From the cell containing the given text, extract its center point as (x, y) coordinate. 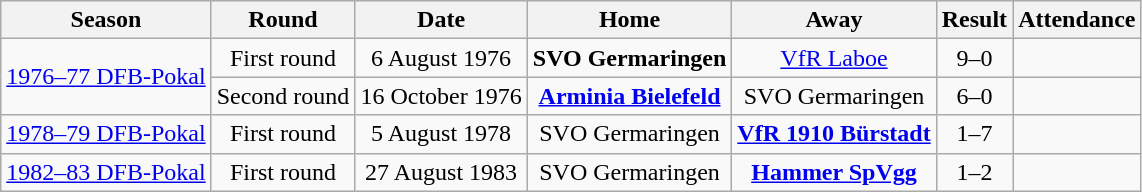
1978–79 DFB-Pokal (106, 134)
1–7 (974, 134)
Arminia Bielefeld (630, 96)
Hammer SpVgg (834, 172)
9–0 (974, 58)
5 August 1978 (441, 134)
6 August 1976 (441, 58)
Date (441, 20)
27 August 1983 (441, 172)
VfR Laboe (834, 58)
VfR 1910 Bürstadt (834, 134)
Result (974, 20)
1976–77 DFB-Pokal (106, 77)
Away (834, 20)
6–0 (974, 96)
Home (630, 20)
16 October 1976 (441, 96)
1–2 (974, 172)
1982–83 DFB-Pokal (106, 172)
Round (283, 20)
Season (106, 20)
Second round (283, 96)
Attendance (1077, 20)
